Detect which cell encompasses the target text, then output its (X, Y) center coordinate. 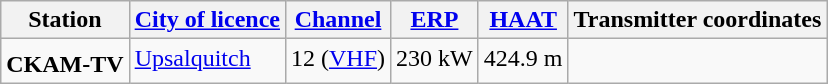
Upsalquitch (207, 62)
424.9 m (523, 62)
CKAM-TV (65, 62)
Station (65, 20)
Channel (338, 20)
ERP (435, 20)
City of licence (207, 20)
HAAT (523, 20)
Transmitter coordinates (698, 20)
12 (VHF) (338, 62)
230 kW (435, 62)
